Locate the cell with the specified text and output its [X, Y] center coordinate. 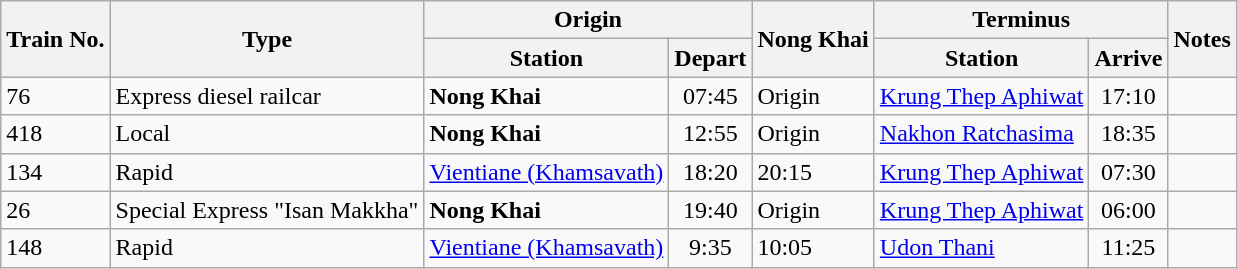
11:25 [1128, 248]
Terminus [1021, 20]
26 [56, 210]
19:40 [710, 210]
Arrive [1128, 58]
Special Express "Isan Makkha" [267, 210]
07:30 [1128, 172]
07:45 [710, 96]
Nakhon Ratchasima [982, 134]
Train No. [56, 39]
76 [56, 96]
148 [56, 248]
Depart [710, 58]
12:55 [710, 134]
Express diesel railcar [267, 96]
134 [56, 172]
Udon Thani [982, 248]
06:00 [1128, 210]
Type [267, 39]
18:20 [710, 172]
418 [56, 134]
Notes [1202, 39]
20:15 [813, 172]
18:35 [1128, 134]
Local [267, 134]
9:35 [710, 248]
10:05 [813, 248]
17:10 [1128, 96]
